Capture the cell that displays the provided text and extract its [X, Y] central coordinate. 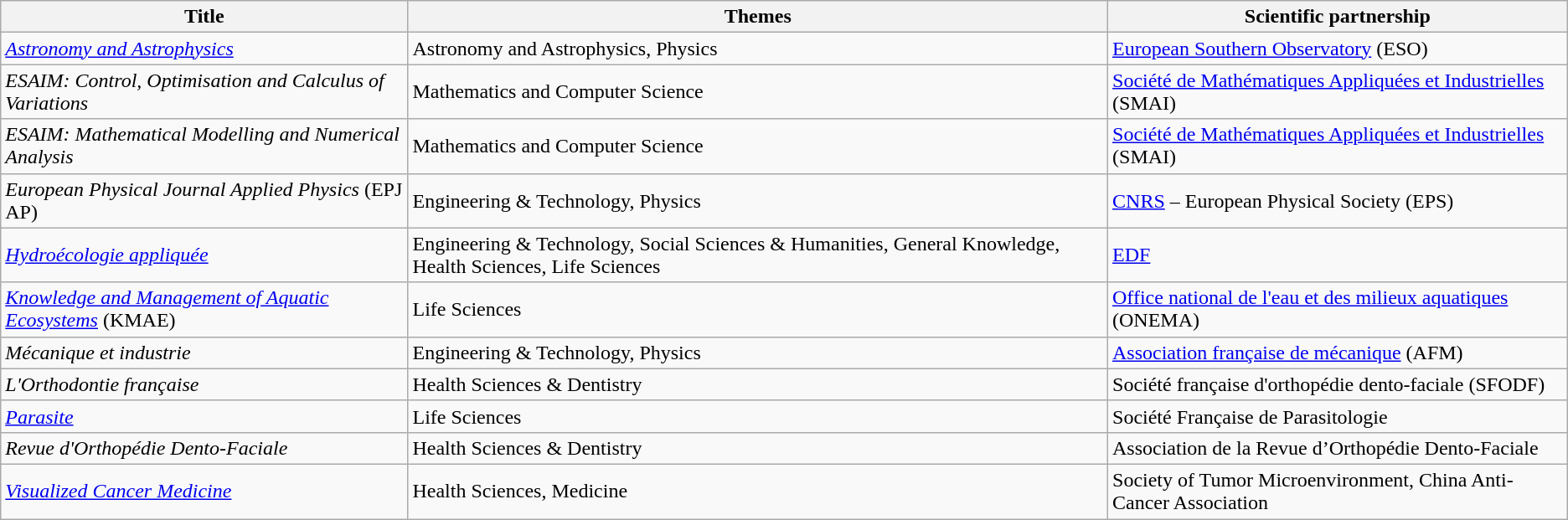
Themes [758, 17]
L'Orthodontie française [204, 384]
Title [204, 17]
Revue d'Orthopédie Dento-Faciale [204, 448]
Société Française de Parasitologie [1338, 416]
Parasite [204, 416]
European Southern Observatory (ESO) [1338, 49]
Association française de mécanique (AFM) [1338, 353]
Astronomy and Astrophysics [204, 49]
Health Sciences, Medicine [758, 491]
ESAIM: Mathematical Modelling and Numerical Analysis [204, 146]
Association de la Revue d’Orthopédie Dento-Faciale [1338, 448]
European Physical Journal Applied Physics (EPJ AP) [204, 201]
ESAIM: Control, Optimisation and Calculus of Variations [204, 92]
Society of Tumor Microenvironment, China Anti-Cancer Association [1338, 491]
Mécanique et industrie [204, 353]
CNRS – European Physical Society (EPS) [1338, 201]
Société française d'orthopédie dento-faciale (SFODF) [1338, 384]
Knowledge and Management of Aquatic Ecosystems (KMAE) [204, 310]
Scientific partnership [1338, 17]
EDF [1338, 255]
Visualized Cancer Medicine [204, 491]
Office national de l'eau et des milieux aquatiques (ONEMA) [1338, 310]
Hydroécologie appliquée [204, 255]
Engineering & Technology, Social Sciences & Humanities, General Knowledge, Health Sciences, Life Sciences [758, 255]
Astronomy and Astrophysics, Physics [758, 49]
